Determine the [x, y] coordinate at the center of the cell enclosing the given text.  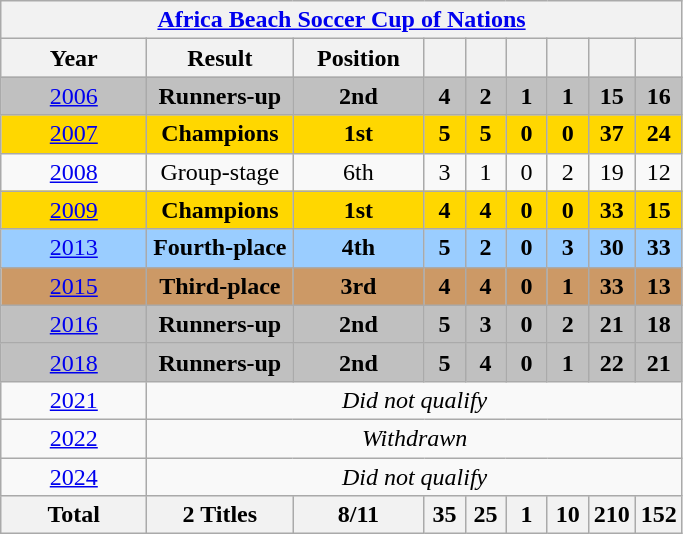
16 [658, 96]
22 [612, 362]
24 [658, 134]
2009 [74, 210]
19 [612, 172]
Third-place [220, 286]
4th [358, 248]
2021 [74, 400]
10 [568, 515]
2024 [74, 477]
Result [220, 58]
12 [658, 172]
13 [658, 286]
2006 [74, 96]
35 [444, 515]
Fourth-place [220, 248]
6th [358, 172]
Withdrawn [415, 438]
Position [358, 58]
Year [74, 58]
18 [658, 324]
2007 [74, 134]
2018 [74, 362]
Africa Beach Soccer Cup of Nations [342, 20]
Total [74, 515]
3rd [358, 286]
152 [658, 515]
8/11 [358, 515]
37 [612, 134]
2008 [74, 172]
30 [612, 248]
2016 [74, 324]
Group-stage [220, 172]
2022 [74, 438]
210 [612, 515]
2013 [74, 248]
25 [486, 515]
2 Titles [220, 515]
2015 [74, 286]
